For the text-containing cell, return its midpoint in [x, y] coordinate format. 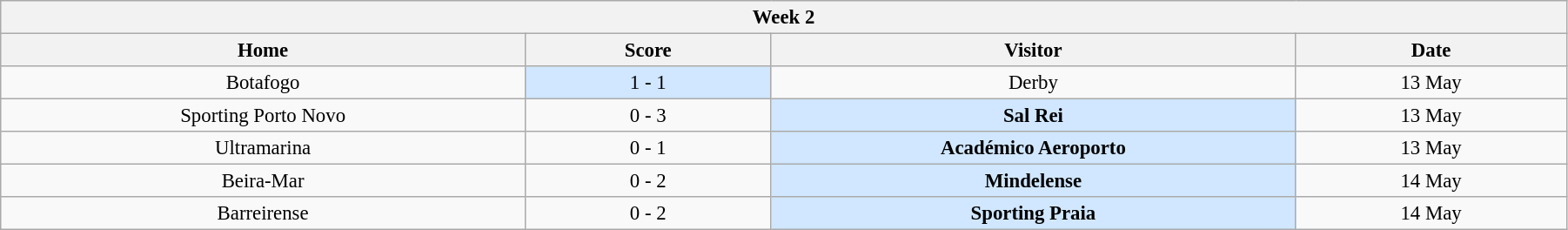
Sal Rei [1034, 116]
Derby [1034, 83]
Beira-Mar [263, 181]
0 - 1 [647, 148]
Visitor [1034, 51]
0 - 3 [647, 116]
Date [1431, 51]
Ultramarina [263, 148]
Académico Aeroporto [1034, 148]
Sporting Porto Novo [263, 116]
Barreirense [263, 213]
1 - 1 [647, 83]
Home [263, 51]
Mindelense [1034, 181]
Week 2 [784, 17]
Score [647, 51]
Botafogo [263, 83]
Sporting Praia [1034, 213]
